Return (x, y) of the center of cell containing provided text 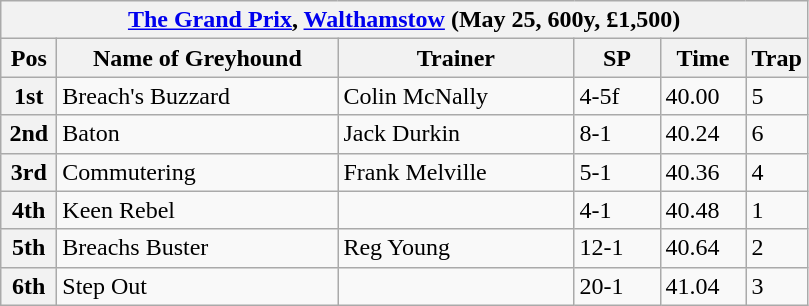
8-1 (617, 134)
4th (29, 210)
41.04 (703, 286)
2nd (29, 134)
SP (617, 58)
The Grand Prix, Walthamstow (May 25, 600y, £1,500) (404, 20)
Name of Greyhound (198, 58)
Colin McNally (456, 96)
40.48 (703, 210)
Breach's Buzzard (198, 96)
Breachs Buster (198, 248)
Jack Durkin (456, 134)
4 (776, 172)
Trainer (456, 58)
3rd (29, 172)
Commutering (198, 172)
5-1 (617, 172)
Frank Melville (456, 172)
4-5f (617, 96)
1st (29, 96)
Baton (198, 134)
Pos (29, 58)
Trap (776, 58)
40.00 (703, 96)
6 (776, 134)
40.36 (703, 172)
1 (776, 210)
40.24 (703, 134)
Time (703, 58)
6th (29, 286)
Reg Young (456, 248)
20-1 (617, 286)
5 (776, 96)
3 (776, 286)
2 (776, 248)
4-1 (617, 210)
40.64 (703, 248)
Keen Rebel (198, 210)
5th (29, 248)
Step Out (198, 286)
12-1 (617, 248)
